Provide the (x, y) coordinate of the cell's center where the given text is located.  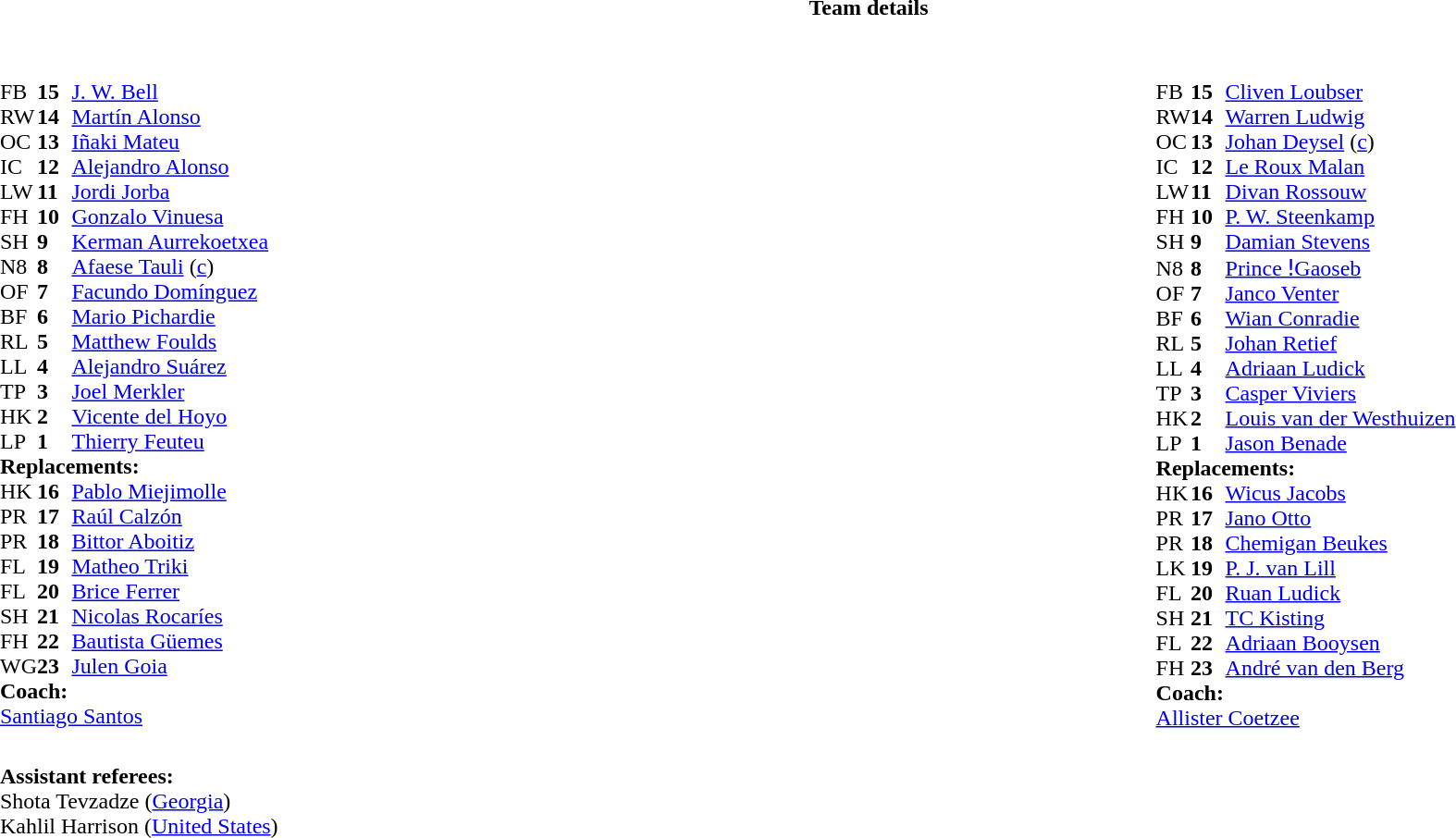
Afaese Tauli (c) (170, 266)
Ruan Ludick (1341, 594)
Jano Otto (1341, 518)
Julen Goia (170, 666)
Bittor Aboitiz (170, 542)
Johan Deysel (c) (1341, 142)
Johan Retief (1341, 344)
Pablo Miejimolle (170, 492)
Matheo Triki (170, 566)
Brice Ferrer (170, 592)
Allister Coetzee (1306, 718)
Jason Benade (1341, 444)
André van den Berg (1341, 668)
Louis van der Westhuizen (1341, 418)
Wicus Jacobs (1341, 494)
Chemigan Beukes (1341, 544)
Nicolas Rocaríes (170, 616)
LK (1174, 568)
Joel Merkler (170, 392)
Raúl Calzón (170, 516)
Alejandro Suárez (170, 366)
Casper Viviers (1341, 394)
WG (19, 666)
TC Kisting (1341, 618)
Prince ǃGaoseb (1341, 267)
Cliven Loubser (1341, 92)
Martín Alonso (170, 117)
Wian Conradie (1341, 318)
P. J. van Lill (1341, 568)
Facundo Domínguez (170, 292)
Vicente del Hoyo (170, 416)
Adriaan Ludick (1341, 368)
Santiago Santos (134, 716)
Damian Stevens (1341, 242)
J. W. Bell (170, 92)
Divan Rossouw (1341, 192)
Le Roux Malan (1341, 166)
Mario Pichardie (170, 316)
Iñaki Mateu (170, 142)
Warren Ludwig (1341, 117)
Bautista Güemes (170, 642)
Alejandro Alonso (170, 166)
P. W. Steenkamp (1341, 216)
Gonzalo Vinuesa (170, 216)
Adriaan Booysen (1341, 644)
Thierry Feuteu (170, 442)
Matthew Foulds (170, 342)
Kerman Aurrekoetxea (170, 242)
Jordi Jorba (170, 192)
Janco Venter (1341, 294)
